Detect which cell encompasses the target text, then output its (X, Y) center coordinate. 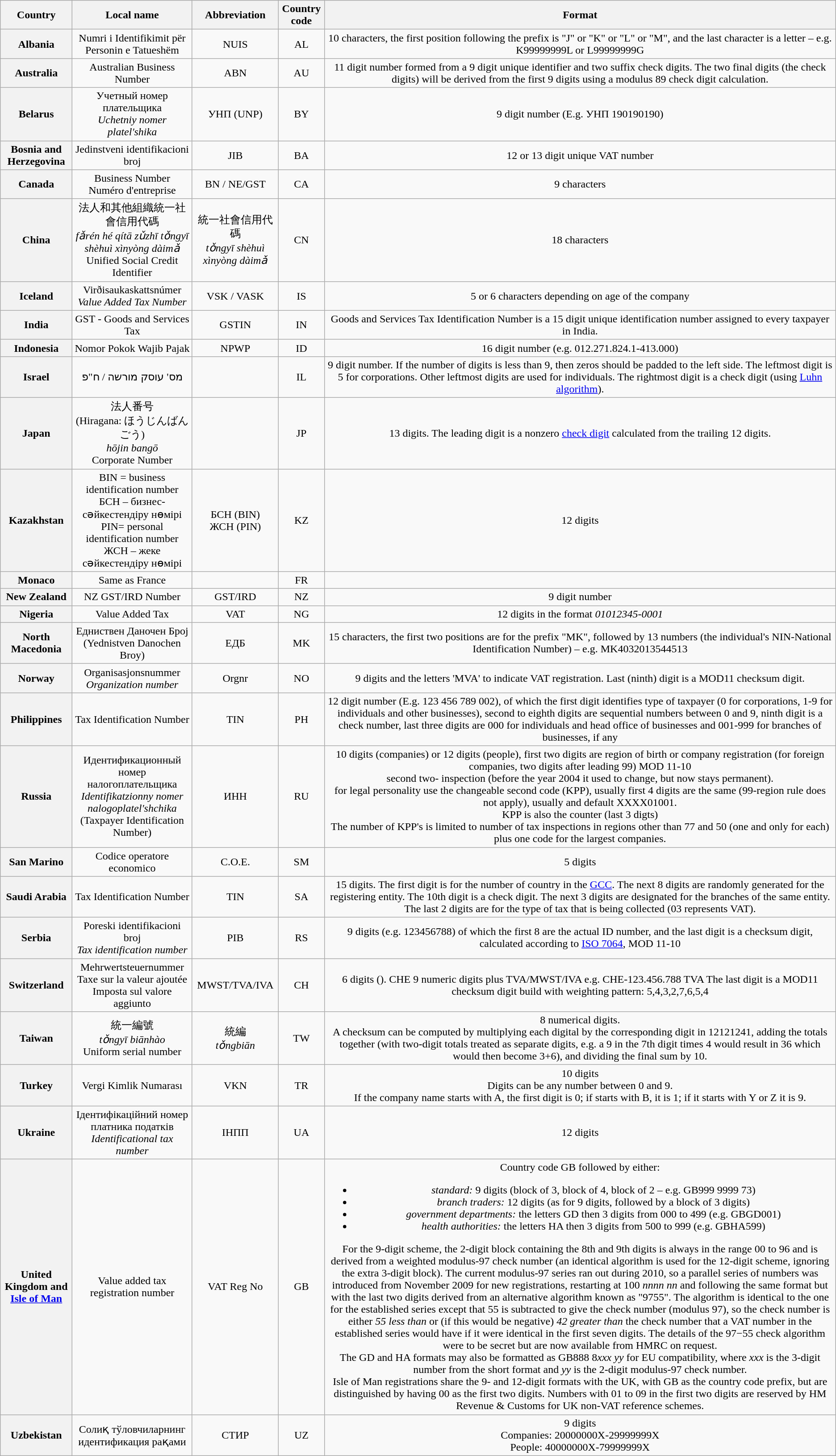
IL (301, 377)
Goods and Services Tax Identification Number is a 15 digit unique identification number assigned to every taxpayer in India. (580, 325)
統編tǒngbiān (235, 1039)
PH (301, 719)
法人番号(Hiragana: ほうじんばんごう)hōjin bangōCorporate Number (132, 433)
9 digit number (E.g. УНП 190190190) (580, 114)
Ukraine (37, 1132)
C.O.E. (235, 862)
Monaco (37, 580)
AU (301, 73)
Local name (132, 15)
Country code (301, 15)
NPWP (235, 348)
BIN = business identification numberБСН – бизнес-сәйкестендіру нөміріPIN= personal identification numberЖСН – жеке сәйкестендіру нөмірі (132, 520)
RU (301, 797)
Philippines (37, 719)
San Marino (37, 862)
Orgnr (235, 678)
NZ (301, 597)
VKN (235, 1085)
Value added tax registration number (132, 1287)
ІНПП (235, 1132)
JIB (235, 155)
5 digits (580, 862)
9 digitsCompanies: 20000000Х-29999999ХPeople: 40000000Х-79999999Х (580, 1435)
Canada (37, 184)
RS (301, 938)
Numri i Identifikimit për Personin e Tatueshëm (132, 44)
5 or 6 characters depending on age of the company (580, 296)
TW (301, 1039)
ABN (235, 73)
Albania (37, 44)
12 or 13 digit unique VAT number (580, 155)
מס' עוסק מורשה / ח"פ (132, 377)
Country (37, 15)
MehrwertsteuernummerTaxe sur la valeur ajoutéeImposta sul valore aggiunto (132, 985)
MWST/TVA/IVA (235, 985)
GB (301, 1287)
CA (301, 184)
CN (301, 240)
MK (301, 643)
PIB (235, 938)
Serbia (37, 938)
ID (301, 348)
Codice operatore economico (132, 862)
IN (301, 325)
North Macedonia (37, 643)
VirðisaukaskattsnúmerValue Added Tax Number (132, 296)
Nigeria (37, 614)
Ідентифікаційний номер платника податківIdentificational tax number (132, 1132)
9 digits and the letters 'MVA' to indicate VAT registration. Last (ninth) digit is a MOD11 checksum digit. (580, 678)
Vergi Kimlik Numarası (132, 1085)
New Zealand (37, 597)
ИНН (235, 797)
TR (301, 1085)
Bosnia and Herzegovina (37, 155)
NUIS (235, 44)
KZ (301, 520)
Едниствен Даночен Број(Yednistven Danochen Broy) (132, 643)
Учетный номер плательщикаUchetniy nomer platel'shika (132, 114)
SA (301, 897)
VAT (235, 614)
Uzbekistan (37, 1435)
BN / NE/GST (235, 184)
United Kingdom and Isle of Man (37, 1287)
UZ (301, 1435)
Turkey (37, 1085)
Идентификационный номер налогоплательщикаIdentifikatzionny nomer nalogoplatel'shchika (Taxpayer Identification Number) (132, 797)
NZ GST/IRD Number (132, 597)
Australian Business Number (132, 73)
18 characters (580, 240)
China (37, 240)
UA (301, 1132)
GST/IRD (235, 597)
Same as France (132, 580)
FR (301, 580)
Norway (37, 678)
Iceland (37, 296)
統一編號tǒngyī biānhàoUniform serial number (132, 1039)
BY (301, 114)
Format (580, 15)
NO (301, 678)
OrganisasjonsnummerOrganization number (132, 678)
India (37, 325)
СТИР (235, 1435)
SM (301, 862)
NG (301, 614)
Kazakhstan (37, 520)
Value Added Tax (132, 614)
VAT Reg No (235, 1287)
Australia (37, 73)
Poreski identifikacioni brojTax identification number (132, 938)
Taiwan (37, 1039)
Indonesia (37, 348)
Business NumberNuméro d'entreprise (132, 184)
9 characters (580, 184)
法人和其他組織統一社會信用代碼fǎrén hé qítā zǔzhī tǒngyī shèhuì xìnyòng dàimǎUnified Social Credit Identifier (132, 240)
16 digit number (e.g. 012.271.824.1-413.000) (580, 348)
Russia (37, 797)
Switzerland (37, 985)
Abbreviation (235, 15)
Belarus (37, 114)
Saudi Arabia (37, 897)
CH (301, 985)
BA (301, 155)
ЕДБ (235, 643)
VSK / VASK (235, 296)
13 digits. The leading digit is a nonzero check digit calculated from the trailing 12 digits. (580, 433)
GST - Goods and Services Tax (132, 325)
AL (301, 44)
БСН (BIN)ЖСН (PIN) (235, 520)
統一社會信用代碼tǒngyī shèhuì xìnyòng dàimǎ (235, 240)
УНП (UNP) (235, 114)
IS (301, 296)
12 digits in the format 01012345-0001 (580, 614)
Jedinstveni identifikacioni broj (132, 155)
Japan (37, 433)
Nomor Pokok Wajib Pajak (132, 348)
Солиқ тўловчиларнинг идентификация рақами (132, 1435)
JP (301, 433)
9 digit number (580, 597)
GSTIN (235, 325)
Israel (37, 377)
